Search for the cell housing the specified text and yield its [x, y] center coordinate. 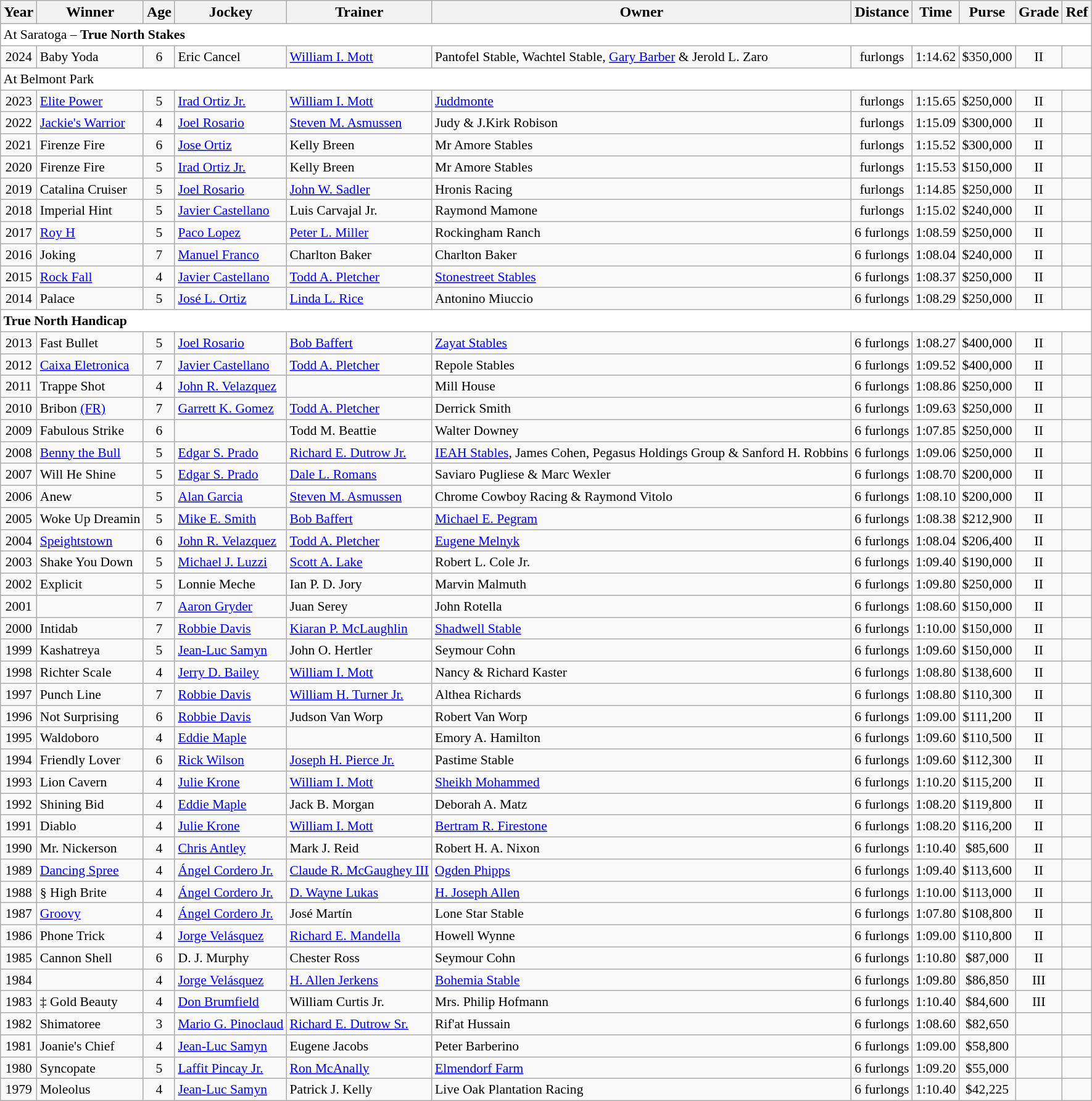
William H. Turner Jr. [359, 695]
2014 [19, 299]
Saviaro Pugliese & Marc Wexler [642, 474]
2023 [19, 101]
Eugene Melnyk [642, 540]
$42,225 [987, 1090]
Laffit Pincay Jr. [231, 1068]
1983 [19, 1002]
Garrett K. Gomez [231, 408]
Nancy & Richard Kaster [642, 672]
1:08.10 [935, 497]
1996 [19, 716]
Bribon (FR) [90, 408]
$116,200 [987, 826]
IEAH Stables, James Cohen, Pegasus Holdings Group & Sanford H. Robbins [642, 453]
2013 [19, 343]
1997 [19, 695]
Bohemia Stable [642, 980]
D. J. Murphy [231, 958]
Moleolus [90, 1090]
Elite Power [90, 101]
Howell Wynne [642, 936]
Juddmonte [642, 101]
2011 [19, 387]
Year [19, 12]
1:08.37 [935, 277]
$111,200 [987, 716]
Luis Carvajal Jr. [359, 211]
Ogden Phipps [642, 870]
Baby Yoda [90, 57]
1:09.06 [935, 453]
Imperial Hint [90, 211]
Todd M. Beattie [359, 431]
Robert Van Worp [642, 716]
Jack B. Morgan [359, 804]
1999 [19, 650]
1:15.09 [935, 123]
1:09.63 [935, 408]
$86,850 [987, 980]
$115,200 [987, 782]
Speightstown [90, 540]
$58,800 [987, 1046]
$206,400 [987, 540]
$138,600 [987, 672]
Zayat Stables [642, 343]
$108,800 [987, 914]
‡ Gold Beauty [90, 1002]
Chester Ross [359, 958]
2020 [19, 167]
Manuel Franco [231, 255]
Woke Up Dreamin [90, 519]
1:08.27 [935, 343]
Claude R. McGaughey III [359, 870]
1:15.02 [935, 211]
2012 [19, 365]
1987 [19, 914]
Catalina Cruiser [90, 189]
Joseph H. Pierce Jr. [359, 760]
3 [159, 1024]
Lonnie Meche [231, 584]
Richard E. Dutrow Sr. [359, 1024]
1979 [19, 1090]
1982 [19, 1024]
Patrick J. Kelly [359, 1090]
$212,900 [987, 519]
Lion Cavern [90, 782]
$119,800 [987, 804]
Benny the Bull [90, 453]
Shimatoree [90, 1024]
William Curtis Jr. [359, 1002]
Jockey [231, 12]
Live Oak Plantation Racing [642, 1090]
1980 [19, 1068]
Rock Fall [90, 277]
Trappe Shot [90, 387]
Deborah A. Matz [642, 804]
John W. Sadler [359, 189]
Intidab [90, 629]
Elmendorf Farm [642, 1068]
Jose Ortiz [231, 145]
Distance [882, 12]
Aaron Gryder [231, 606]
1:14.85 [935, 189]
Don Brumfield [231, 1002]
Walter Downey [642, 431]
1981 [19, 1046]
Kiaran P. McLaughlin [359, 629]
Ron McAnally [359, 1068]
2016 [19, 255]
1993 [19, 782]
Michael J. Luzzi [231, 563]
Eric Cancel [231, 57]
José Martín [359, 914]
Sheikh Mohammed [642, 782]
Phone Trick [90, 936]
1:10.20 [935, 782]
John O. Hertler [359, 650]
2018 [19, 211]
$85,600 [987, 848]
Richard E. Dutrow Jr. [359, 453]
Marvin Malmuth [642, 584]
$350,000 [987, 57]
$190,000 [987, 563]
1:10.80 [935, 958]
§ High Brite [90, 892]
1:08.70 [935, 474]
H. Joseph Allen [642, 892]
$113,600 [987, 870]
John Rotella [642, 606]
Diablo [90, 826]
Chris Antley [231, 848]
Chrome Cowboy Racing & Raymond Vitolo [642, 497]
José L. Ortiz [231, 299]
1:15.52 [935, 145]
Kashatreya [90, 650]
Trainer [359, 12]
Michael E. Pegram [642, 519]
2010 [19, 408]
2008 [19, 453]
Peter L. Miller [359, 233]
Pantofel Stable, Wachtel Stable, Gary Barber & Jerold L. Zaro [642, 57]
1985 [19, 958]
1988 [19, 892]
1994 [19, 760]
Joanie's Chief [90, 1046]
1:08.59 [935, 233]
Althea Richards [642, 695]
Eugene Jacobs [359, 1046]
1:07.85 [935, 431]
1998 [19, 672]
2003 [19, 563]
$113,000 [987, 892]
Lone Star Stable [642, 914]
2019 [19, 189]
Fast Bullet [90, 343]
$84,600 [987, 1002]
Fabulous Strike [90, 431]
Palace [90, 299]
1:14.62 [935, 57]
1989 [19, 870]
$110,300 [987, 695]
$82,650 [987, 1024]
Cannon Shell [90, 958]
Groovy [90, 914]
Hronis Racing [642, 189]
True North Handicap [546, 321]
Explicit [90, 584]
Shadwell Stable [642, 629]
Jerry D. Bailey [231, 672]
Anew [90, 497]
Mill House [642, 387]
Shining Bid [90, 804]
Grade [1039, 12]
Mario G. Pinoclaud [231, 1024]
At Saratoga – True North Stakes [546, 35]
Rick Wilson [231, 760]
At Belmont Park [546, 79]
Raymond Mamone [642, 211]
Mark J. Reid [359, 848]
Paco Lopez [231, 233]
Roy H [90, 233]
Friendly Lover [90, 760]
Age [159, 12]
Caixa Eletronica [90, 365]
Stonestreet Stables [642, 277]
1990 [19, 848]
2002 [19, 584]
Rockingham Ranch [642, 233]
Mike E. Smith [231, 519]
Pastime Stable [642, 760]
1992 [19, 804]
Robert H. A. Nixon [642, 848]
Mr. Nickerson [90, 848]
Punch Line [90, 695]
1:08.29 [935, 299]
Purse [987, 12]
$110,800 [987, 936]
2017 [19, 233]
Mrs. Philip Hofmann [642, 1002]
1991 [19, 826]
1:07.80 [935, 914]
1986 [19, 936]
Peter Barberino [642, 1046]
$112,300 [987, 760]
Owner [642, 12]
1995 [19, 738]
Ref [1077, 12]
1:15.53 [935, 167]
Repole Stables [642, 365]
2000 [19, 629]
Dale L. Romans [359, 474]
1:15.65 [935, 101]
Bertram R. Firestone [642, 826]
2015 [19, 277]
Derrick Smith [642, 408]
Linda L. Rice [359, 299]
1:09.52 [935, 365]
Not Surprising [90, 716]
$55,000 [987, 1068]
2009 [19, 431]
Rif'at Hussain [642, 1024]
1:09.20 [935, 1068]
Scott A. Lake [359, 563]
2021 [19, 145]
1:08.38 [935, 519]
Waldoboro [90, 738]
Richard E. Mandella [359, 936]
Richter Scale [90, 672]
2001 [19, 606]
2007 [19, 474]
Dancing Spree [90, 870]
2022 [19, 123]
Judy & J.Kirk Robison [642, 123]
Jackie's Warrior [90, 123]
2006 [19, 497]
Syncopate [90, 1068]
$110,500 [987, 738]
2024 [19, 57]
Judson Van Worp [359, 716]
Emory A. Hamilton [642, 738]
$87,000 [987, 958]
Ian P. D. Jory [359, 584]
Juan Serey [359, 606]
1:08.86 [935, 387]
Joking [90, 255]
2004 [19, 540]
Will He Shine [90, 474]
Robert L. Cole Jr. [642, 563]
Winner [90, 12]
Antonino Miuccio [642, 299]
1984 [19, 980]
Time [935, 12]
2005 [19, 519]
D. Wayne Lukas [359, 892]
H. Allen Jerkens [359, 980]
Alan Garcia [231, 497]
Shake You Down [90, 563]
